Provide the (X, Y) coordinate of the cell's center where the given text is located.  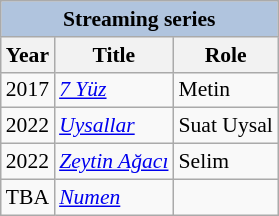
Suat Uysal (226, 126)
Numen (114, 197)
2017 (28, 90)
Streaming series (140, 19)
Selim (226, 162)
Zeytin Ağacı (114, 162)
Year (28, 55)
Role (226, 55)
Metin (226, 90)
Uysallar (114, 126)
7 Yüz (114, 90)
TBA (28, 197)
Title (114, 55)
